Determine the (X, Y) coordinate at the center of the cell enclosing the given text.  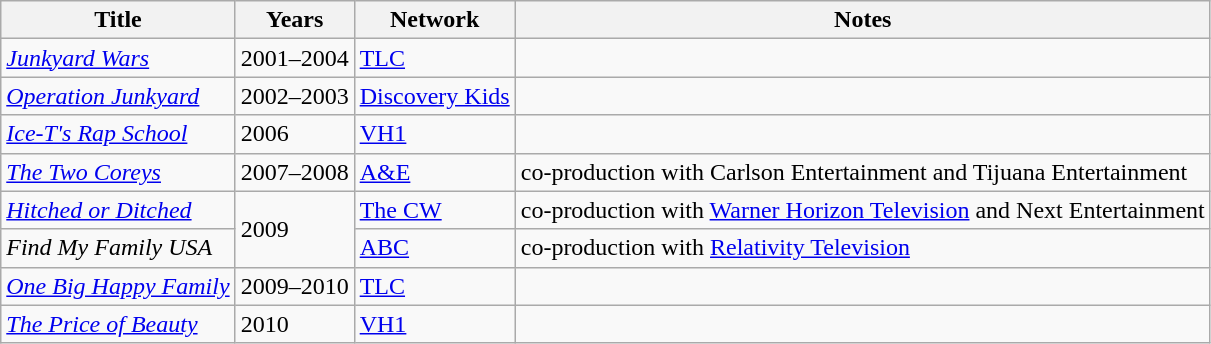
ABC (434, 248)
Years (294, 20)
2007–2008 (294, 172)
Title (118, 20)
The Two Coreys (118, 172)
The CW (434, 210)
The Price of Beauty (118, 324)
A&E (434, 172)
Hitched or Ditched (118, 210)
co-production with Warner Horizon Television and Next Entertainment (862, 210)
co-production with Carlson Entertainment and Tijuana Entertainment (862, 172)
co-production with Relativity Television (862, 248)
Ice-T's Rap School (118, 134)
One Big Happy Family (118, 286)
2009–2010 (294, 286)
2002–2003 (294, 96)
2009 (294, 229)
Notes (862, 20)
Network (434, 20)
Find My Family USA (118, 248)
Operation Junkyard (118, 96)
2001–2004 (294, 58)
2006 (294, 134)
2010 (294, 324)
Discovery Kids (434, 96)
Junkyard Wars (118, 58)
